Detect which cell encompasses the target text, then output its (x, y) center coordinate. 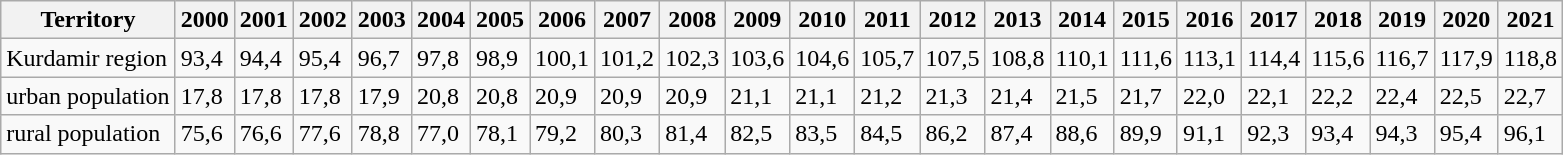
77,0 (440, 134)
2020 (1466, 20)
114,4 (1274, 58)
89,9 (1146, 134)
77,6 (322, 134)
22,1 (1274, 96)
21,4 (1018, 96)
21,2 (888, 96)
108,8 (1018, 58)
22,5 (1466, 96)
2011 (888, 20)
100,1 (562, 58)
21,7 (1146, 96)
22,0 (1209, 96)
101,2 (628, 58)
111,6 (1146, 58)
98,9 (500, 58)
104,6 (822, 58)
87,4 (1018, 134)
2000 (204, 20)
105,7 (888, 58)
2004 (440, 20)
94,3 (1402, 134)
91,1 (1209, 134)
102,3 (692, 58)
107,5 (952, 58)
2006 (562, 20)
78,8 (382, 134)
22,7 (1530, 96)
115,6 (1338, 58)
92,3 (1274, 134)
88,6 (1082, 134)
76,6 (264, 134)
2019 (1402, 20)
2005 (500, 20)
97,8 (440, 58)
96,7 (382, 58)
2008 (692, 20)
rural population (88, 134)
79,2 (562, 134)
83,5 (822, 134)
96,1 (1530, 134)
113,1 (1209, 58)
103,6 (758, 58)
21,3 (952, 96)
2002 (322, 20)
urban population (88, 96)
110,1 (1082, 58)
2009 (758, 20)
2012 (952, 20)
2013 (1018, 20)
2016 (1209, 20)
94,4 (264, 58)
2007 (628, 20)
84,5 (888, 134)
117,9 (1466, 58)
116,7 (1402, 58)
86,2 (952, 134)
21,5 (1082, 96)
82,5 (758, 134)
22,2 (1338, 96)
2018 (1338, 20)
2014 (1082, 20)
81,4 (692, 134)
2015 (1146, 20)
17,9 (382, 96)
118,8 (1530, 58)
2010 (822, 20)
2003 (382, 20)
2017 (1274, 20)
Territory (88, 20)
2021 (1530, 20)
Kurdamir region (88, 58)
78,1 (500, 134)
80,3 (628, 134)
75,6 (204, 134)
22,4 (1402, 96)
2001 (264, 20)
